Extract the (X, Y) coordinate from the center of the cell holding the provided text.  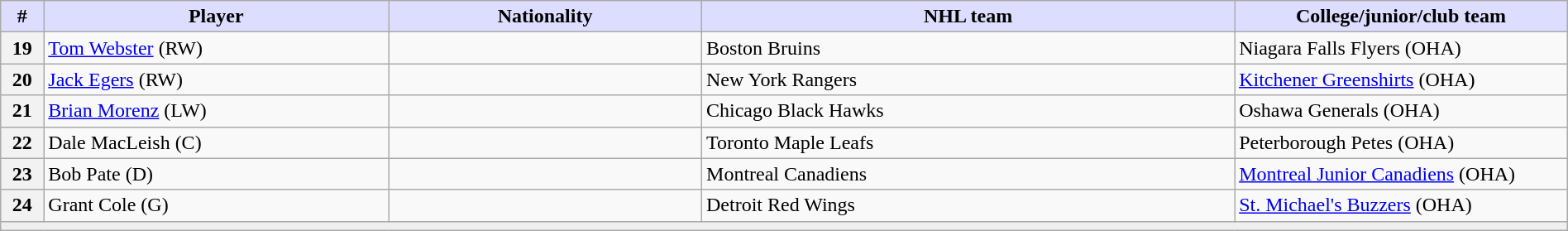
Niagara Falls Flyers (OHA) (1401, 48)
Peterborough Petes (OHA) (1401, 142)
Grant Cole (G) (217, 205)
# (22, 17)
Montreal Junior Canadiens (OHA) (1401, 174)
NHL team (968, 17)
Oshawa Generals (OHA) (1401, 111)
22 (22, 142)
College/junior/club team (1401, 17)
Dale MacLeish (C) (217, 142)
Player (217, 17)
Jack Egers (RW) (217, 79)
Boston Bruins (968, 48)
24 (22, 205)
Chicago Black Hawks (968, 111)
Toronto Maple Leafs (968, 142)
21 (22, 111)
Kitchener Greenshirts (OHA) (1401, 79)
19 (22, 48)
St. Michael's Buzzers (OHA) (1401, 205)
Montreal Canadiens (968, 174)
20 (22, 79)
New York Rangers (968, 79)
Bob Pate (D) (217, 174)
Brian Morenz (LW) (217, 111)
Detroit Red Wings (968, 205)
Tom Webster (RW) (217, 48)
Nationality (546, 17)
23 (22, 174)
